Locate the cell with the specified text and output its [X, Y] center coordinate. 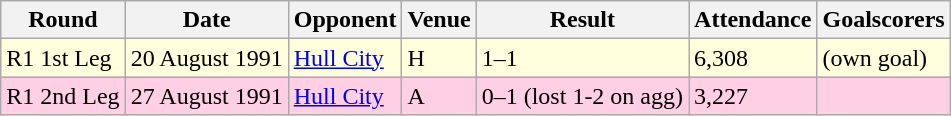
(own goal) [884, 58]
Goalscorers [884, 20]
Attendance [753, 20]
1–1 [582, 58]
Round [63, 20]
H [439, 58]
Opponent [345, 20]
Date [206, 20]
R1 1st Leg [63, 58]
A [439, 96]
20 August 1991 [206, 58]
3,227 [753, 96]
R1 2nd Leg [63, 96]
Venue [439, 20]
Result [582, 20]
0–1 (lost 1-2 on agg) [582, 96]
27 August 1991 [206, 96]
6,308 [753, 58]
